Capture the cell that displays the provided text and extract its (X, Y) central coordinate. 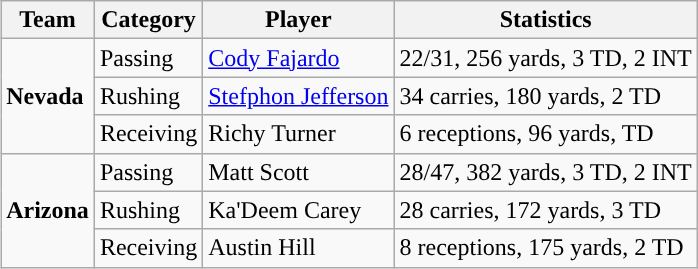
Arizona (48, 210)
Category (148, 20)
Team (48, 20)
6 receptions, 96 yards, TD (546, 134)
Player (298, 20)
28 carries, 172 yards, 3 TD (546, 210)
Richy Turner (298, 134)
22/31, 256 yards, 3 TD, 2 INT (546, 58)
Cody Fajardo (298, 58)
28/47, 382 yards, 3 TD, 2 INT (546, 172)
Stefphon Jefferson (298, 96)
Nevada (48, 96)
34 carries, 180 yards, 2 TD (546, 96)
Matt Scott (298, 172)
8 receptions, 175 yards, 2 TD (546, 248)
Statistics (546, 20)
Ka'Deem Carey (298, 210)
Austin Hill (298, 248)
